Find where the given text appears and provide that cell's center as (x, y) coordinate. 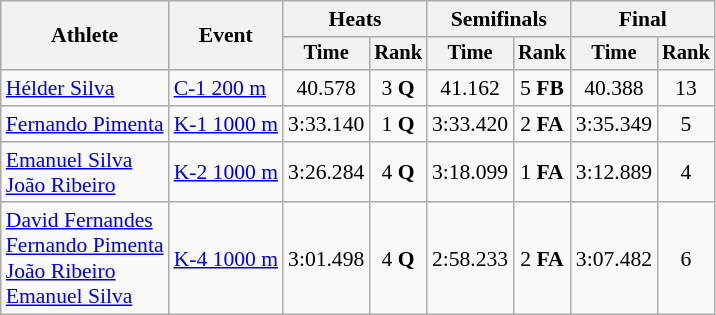
3:33.420 (470, 124)
6 (686, 259)
C-1 200 m (226, 88)
5 FB (542, 88)
2:58.233 (470, 259)
K-4 1000 m (226, 259)
Emanuel SilvaJoão Ribeiro (85, 172)
3:18.099 (470, 172)
40.578 (326, 88)
3:33.140 (326, 124)
40.388 (614, 88)
3:26.284 (326, 172)
13 (686, 88)
3:12.889 (614, 172)
1 FA (542, 172)
Fernando Pimenta (85, 124)
1 Q (398, 124)
41.162 (470, 88)
3:35.349 (614, 124)
Heats (355, 19)
Final (643, 19)
Semifinals (499, 19)
David FernandesFernando PimentaJoão RibeiroEmanuel Silva (85, 259)
3 Q (398, 88)
3:07.482 (614, 259)
4 (686, 172)
Athlete (85, 36)
Event (226, 36)
K-2 1000 m (226, 172)
3:01.498 (326, 259)
K-1 1000 m (226, 124)
5 (686, 124)
Hélder Silva (85, 88)
